Return the (x, y) coordinate for the center point of the cell that contains the specified text.  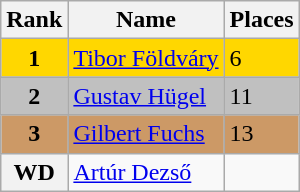
13 (262, 134)
6 (262, 58)
Tibor Földváry (146, 58)
Artúr Dezső (146, 172)
Name (146, 20)
Rank (34, 20)
Places (262, 20)
11 (262, 96)
Gustav Hügel (146, 96)
3 (34, 134)
Gilbert Fuchs (146, 134)
WD (34, 172)
1 (34, 58)
2 (34, 96)
